Capture the cell that displays the provided text and extract its [x, y] central coordinate. 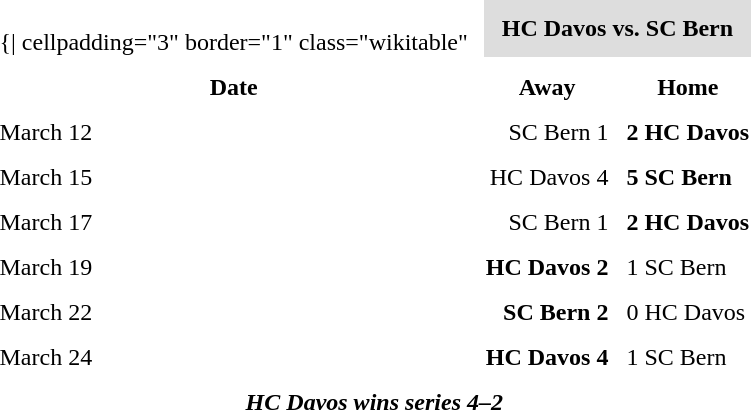
Away [547, 87]
HC Davos vs. SC Bern [617, 28]
5 SC Bern [688, 177]
SC Bern 2 [547, 312]
Home [688, 87]
0 HC Davos [688, 312]
HC Davos 2 [547, 267]
